Search for the cell housing the specified text and yield its [X, Y] center coordinate. 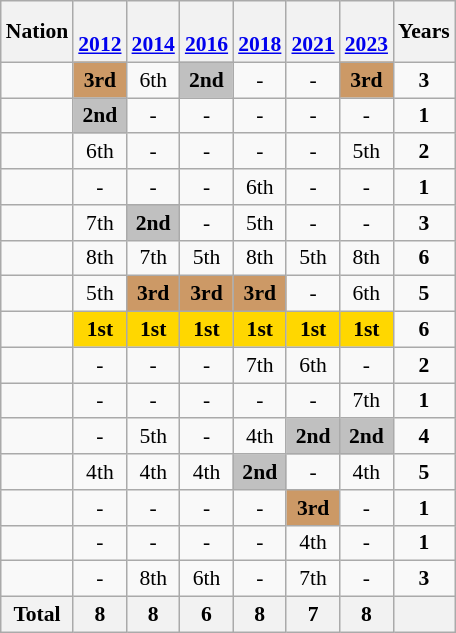
4 [424, 437]
2012 [100, 32]
2021 [312, 32]
Total [37, 615]
2016 [206, 32]
Nation [37, 32]
2018 [260, 32]
Years [424, 32]
2023 [366, 32]
7 [312, 615]
2014 [154, 32]
